Determine the (X, Y) coordinate at the center of the cell enclosing the given text.  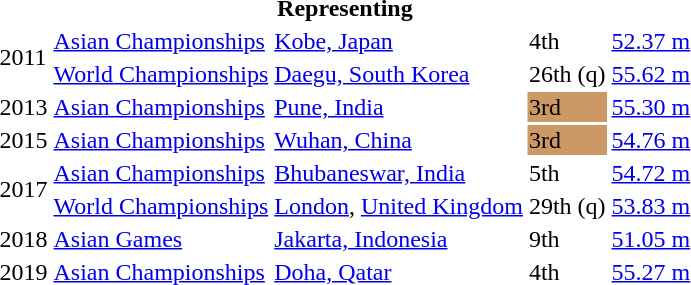
Daegu, South Korea (399, 74)
Pune, India (399, 107)
4th (567, 41)
26th (q) (567, 74)
London, United Kingdom (399, 206)
5th (567, 173)
29th (q) (567, 206)
Jakarta, Indonesia (399, 239)
9th (567, 239)
Wuhan, China (399, 140)
Asian Games (161, 239)
Kobe, Japan (399, 41)
Bhubaneswar, India (399, 173)
